Find where the given text appears and provide that cell's center as [x, y] coordinate. 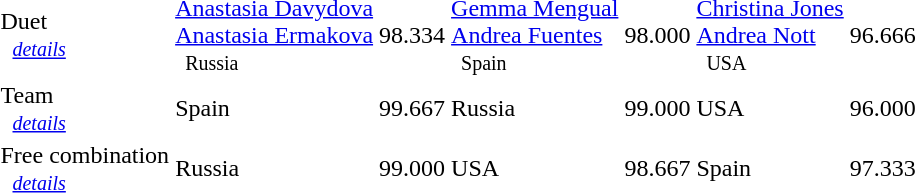
99.667 [412, 108]
USA [770, 108]
99.000 [658, 108]
Russia [535, 108]
Spain [274, 108]
